Extract the [X, Y] coordinate from the center of the cell holding the provided text.  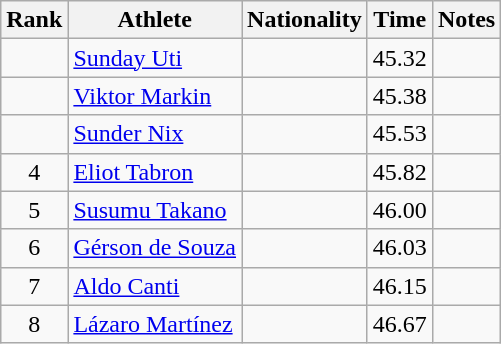
45.53 [400, 134]
Eliot Tabron [155, 172]
Nationality [305, 20]
Sunder Nix [155, 134]
Lázaro Martínez [155, 324]
Susumu Takano [155, 210]
6 [34, 248]
Aldo Canti [155, 286]
46.00 [400, 210]
46.03 [400, 248]
Time [400, 20]
8 [34, 324]
Sunday Uti [155, 58]
Athlete [155, 20]
45.32 [400, 58]
Notes [466, 20]
7 [34, 286]
46.67 [400, 324]
5 [34, 210]
Viktor Markin [155, 96]
Rank [34, 20]
45.82 [400, 172]
4 [34, 172]
46.15 [400, 286]
45.38 [400, 96]
Gérson de Souza [155, 248]
